Pinpoint the cell where the given text exists, returning its [x, y] midpoint coordinate. 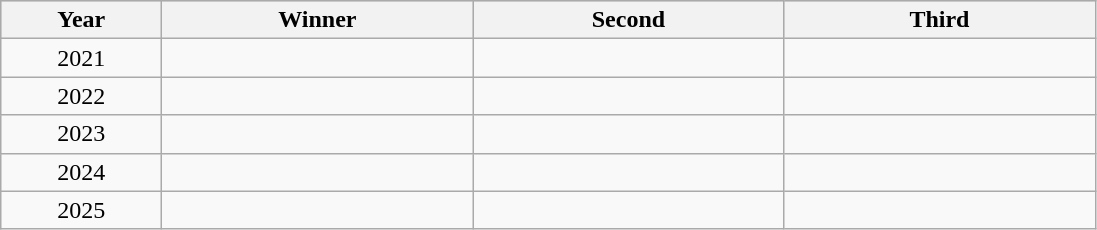
Year [82, 20]
Winner [318, 20]
2021 [82, 58]
2023 [82, 134]
2025 [82, 210]
Third [940, 20]
2024 [82, 172]
2022 [82, 96]
Second [628, 20]
